Detect which cell encompasses the target text, then output its [x, y] center coordinate. 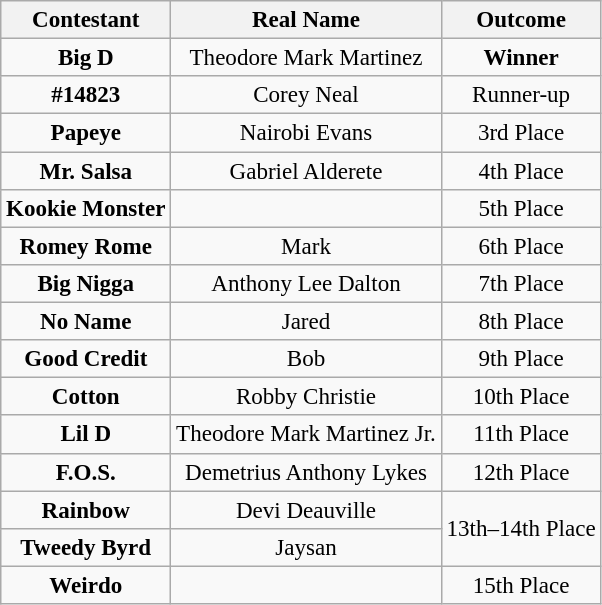
Big Nigga [86, 284]
Anthony Lee Dalton [306, 284]
12th Place [521, 472]
Jaysan [306, 548]
Romey Rome [86, 246]
Nairobi Evans [306, 133]
Outcome [521, 20]
Theodore Mark Martinez Jr. [306, 435]
Lil D [86, 435]
15th Place [521, 585]
Winner [521, 58]
Mark [306, 246]
Devi Deauville [306, 510]
7th Place [521, 284]
Kookie Monster [86, 209]
Mr. Salsa [86, 171]
No Name [86, 322]
11th Place [521, 435]
Rainbow [86, 510]
Good Credit [86, 359]
Contestant [86, 20]
9th Place [521, 359]
F.O.S. [86, 472]
Jared [306, 322]
Gabriel Alderete [306, 171]
Demetrius Anthony Lykes [306, 472]
6th Place [521, 246]
Runner-up [521, 95]
4th Place [521, 171]
5th Place [521, 209]
Weirdo [86, 585]
8th Place [521, 322]
Bob [306, 359]
Tweedy Byrd [86, 548]
10th Place [521, 397]
#14823 [86, 95]
3rd Place [521, 133]
Robby Christie [306, 397]
Big D [86, 58]
Corey Neal [306, 95]
Real Name [306, 20]
Theodore Mark Martinez [306, 58]
Cotton [86, 397]
Papeye [86, 133]
13th–14th Place [521, 528]
